Return the (X, Y) coordinate for the center point of the cell that contains the specified text.  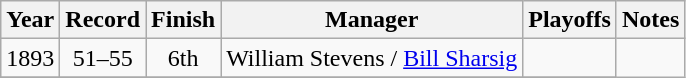
Year (30, 20)
Manager (372, 20)
Record (103, 20)
6th (184, 58)
1893 (30, 58)
William Stevens / Bill Sharsig (372, 58)
Notes (650, 20)
Finish (184, 20)
Playoffs (570, 20)
51–55 (103, 58)
